Locate the cell with the specified text and output its (x, y) center coordinate. 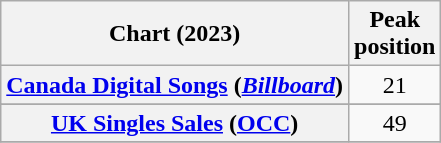
Chart (2023) (175, 34)
Peakposition (395, 34)
Canada Digital Songs (Billboard) (175, 85)
UK Singles Sales (OCC) (175, 123)
21 (395, 85)
49 (395, 123)
